For the text-containing cell, return its midpoint in [X, Y] coordinate format. 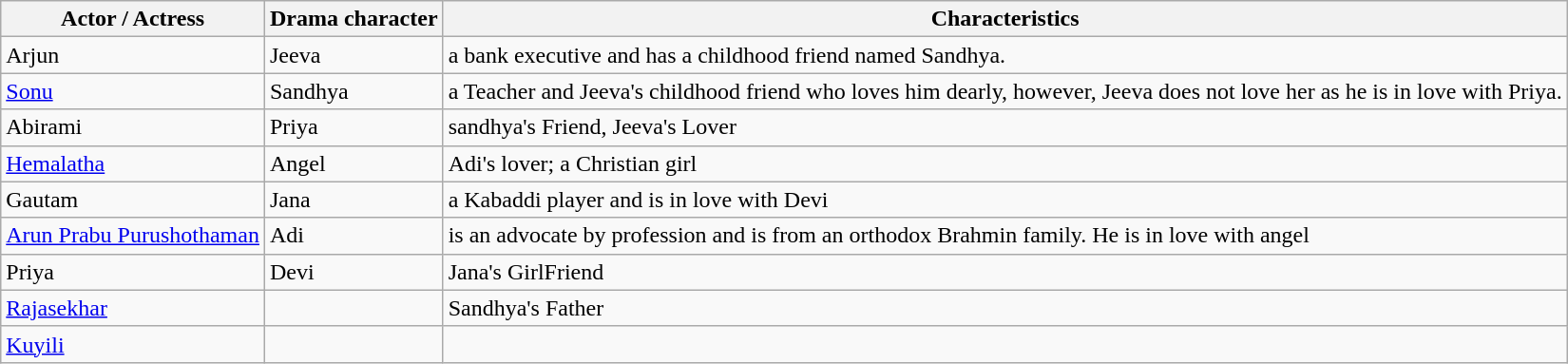
a Kabaddi player and is in love with Devi [1005, 200]
Arjun [133, 55]
Sandhya [354, 91]
Actor / Actress [133, 19]
Rajasekhar [133, 308]
a bank executive and has a childhood friend named Sandhya. [1005, 55]
Arun Prabu Purushothaman [133, 236]
Devi [354, 272]
is an advocate by profession and is from an orthodox Brahmin family. He is in love with angel [1005, 236]
Gautam [133, 200]
Abirami [133, 127]
Kuyili [133, 344]
Characteristics [1005, 19]
Drama character [354, 19]
Hemalatha [133, 163]
Sonu [133, 91]
Sandhya's Father [1005, 308]
Adi's lover; a Christian girl [1005, 163]
Jeeva [354, 55]
sandhya's Friend, Jeeva's Lover [1005, 127]
a Teacher and Jeeva's childhood friend who loves him dearly, however, Jeeva does not love her as he is in love with Priya. [1005, 91]
Angel [354, 163]
Jana [354, 200]
Jana's GirlFriend [1005, 272]
Adi [354, 236]
